Find where the given text appears and provide that cell's center as [X, Y] coordinate. 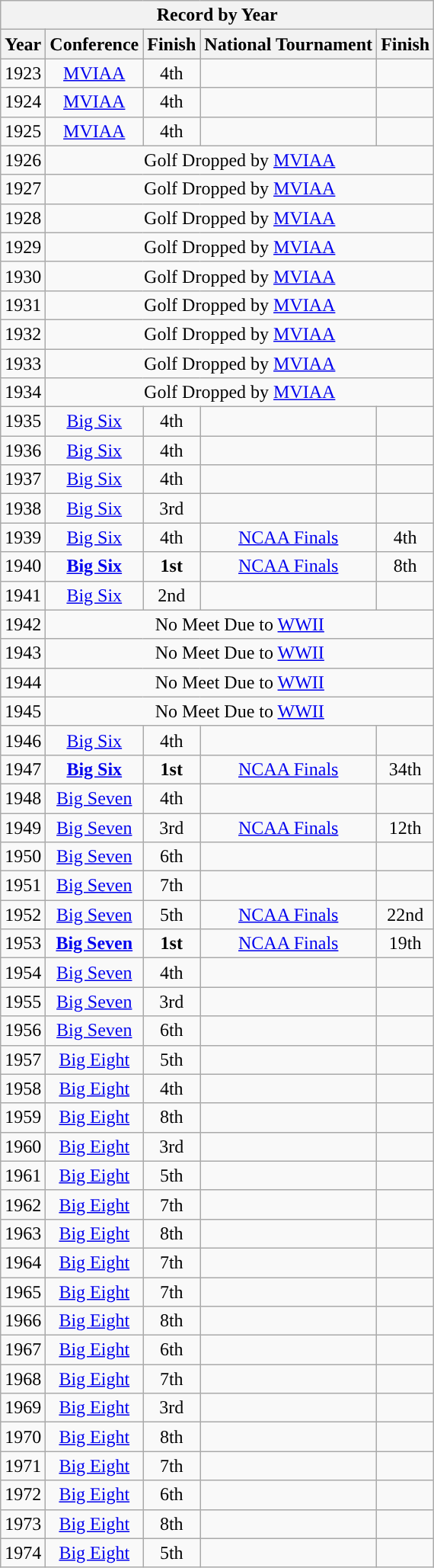
1966 [23, 1321]
1928 [23, 218]
1935 [23, 422]
1946 [23, 740]
1924 [23, 102]
1963 [23, 1233]
1948 [23, 798]
1962 [23, 1204]
1926 [23, 160]
2nd [172, 595]
1932 [23, 334]
1936 [23, 451]
1937 [23, 479]
1931 [23, 305]
1957 [23, 1060]
1961 [23, 1175]
National Tournament [289, 44]
1941 [23, 595]
1944 [23, 682]
Conference [94, 44]
1945 [23, 711]
19th [405, 944]
1929 [23, 247]
1947 [23, 769]
12th [405, 827]
1954 [23, 973]
1956 [23, 1031]
1969 [23, 1408]
1955 [23, 1002]
22nd [405, 915]
1943 [23, 653]
1930 [23, 276]
1938 [23, 508]
1951 [23, 886]
1970 [23, 1437]
1968 [23, 1379]
1934 [23, 393]
1958 [23, 1089]
1942 [23, 624]
1939 [23, 537]
Record by Year [218, 15]
1927 [23, 189]
1923 [23, 73]
1964 [23, 1262]
1949 [23, 827]
1971 [23, 1466]
1965 [23, 1292]
1974 [23, 1553]
1973 [23, 1524]
1967 [23, 1350]
1933 [23, 364]
1972 [23, 1495]
1940 [23, 566]
1950 [23, 857]
1925 [23, 131]
Year [23, 44]
1960 [23, 1146]
1952 [23, 915]
34th [405, 769]
1953 [23, 944]
1959 [23, 1117]
